Identify which cell holds the provided text, then report its [X, Y] central coordinate. 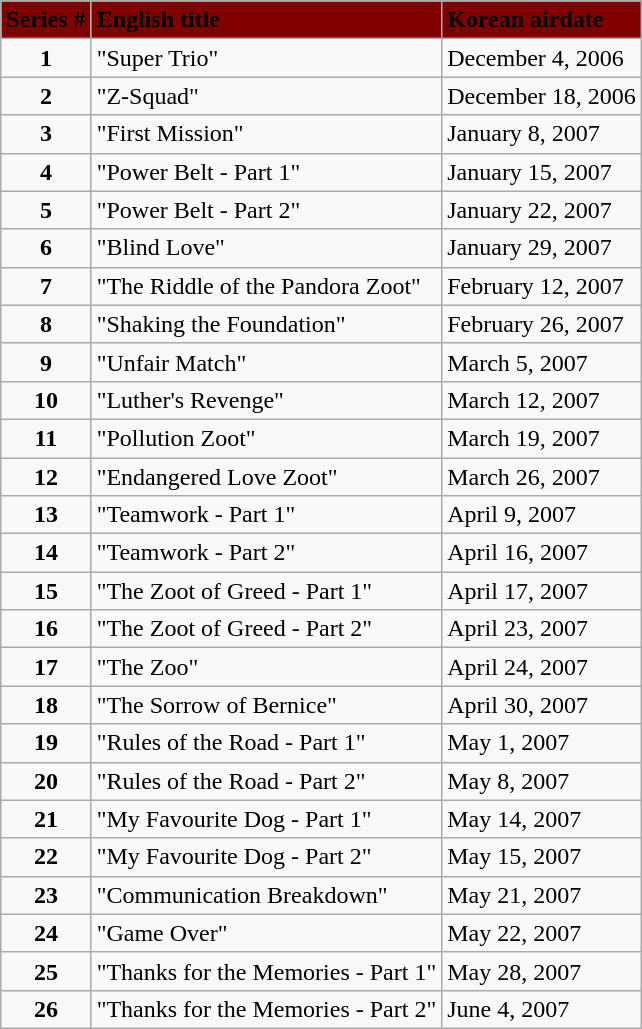
"Teamwork - Part 2" [266, 553]
"Pollution Zoot" [266, 438]
8 [46, 324]
"Power Belt - Part 1" [266, 172]
"Rules of the Road - Part 2" [266, 781]
6 [46, 248]
December 18, 2006 [542, 96]
May 15, 2007 [542, 857]
May 28, 2007 [542, 971]
February 12, 2007 [542, 286]
"The Riddle of the Pandora Zoot" [266, 286]
16 [46, 629]
22 [46, 857]
December 4, 2006 [542, 58]
21 [46, 819]
11 [46, 438]
9 [46, 362]
19 [46, 743]
January 22, 2007 [542, 210]
12 [46, 477]
May 1, 2007 [542, 743]
March 12, 2007 [542, 400]
May 14, 2007 [542, 819]
April 16, 2007 [542, 553]
"Shaking the Foundation" [266, 324]
"Game Over" [266, 933]
7 [46, 286]
March 5, 2007 [542, 362]
"The Sorrow of Bernice" [266, 705]
18 [46, 705]
"The Zoot of Greed - Part 1" [266, 591]
"Luther's Revenge" [266, 400]
"Communication Breakdown" [266, 895]
14 [46, 553]
"Teamwork - Part 1" [266, 515]
"The Zoo" [266, 667]
Korean airdate [542, 20]
Series # [46, 20]
17 [46, 667]
April 9, 2007 [542, 515]
"First Mission" [266, 134]
April 30, 2007 [542, 705]
English title [266, 20]
26 [46, 1009]
"The Zoot of Greed - Part 2" [266, 629]
January 8, 2007 [542, 134]
"Endangered Love Zoot" [266, 477]
1 [46, 58]
5 [46, 210]
March 19, 2007 [542, 438]
April 23, 2007 [542, 629]
June 4, 2007 [542, 1009]
May 8, 2007 [542, 781]
3 [46, 134]
20 [46, 781]
"Unfair Match" [266, 362]
April 24, 2007 [542, 667]
"Blind Love" [266, 248]
13 [46, 515]
"My Favourite Dog - Part 2" [266, 857]
10 [46, 400]
"Thanks for the Memories - Part 2" [266, 1009]
"Rules of the Road - Part 1" [266, 743]
24 [46, 933]
4 [46, 172]
January 15, 2007 [542, 172]
"Z-Squad" [266, 96]
"My Favourite Dog - Part 1" [266, 819]
"Thanks for the Memories - Part 1" [266, 971]
May 22, 2007 [542, 933]
May 21, 2007 [542, 895]
"Super Trio" [266, 58]
March 26, 2007 [542, 477]
April 17, 2007 [542, 591]
25 [46, 971]
2 [46, 96]
"Power Belt - Part 2" [266, 210]
January 29, 2007 [542, 248]
23 [46, 895]
February 26, 2007 [542, 324]
15 [46, 591]
